Determine the [X, Y] coordinate at the center of the cell enclosing the given text.  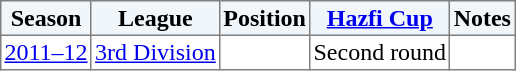
League [155, 18]
3rd Division [155, 52]
Position [265, 18]
2011–12 [46, 52]
Notes [482, 18]
Hazfi Cup [380, 18]
Season [46, 18]
Second round [380, 52]
